Return (x, y) of the center of cell containing provided text 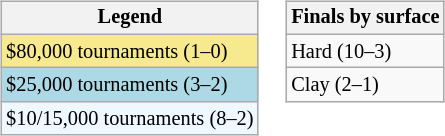
Legend (130, 18)
Finals by surface (365, 18)
$10/15,000 tournaments (8–2) (130, 119)
Hard (10–3) (365, 51)
Clay (2–1) (365, 85)
$80,000 tournaments (1–0) (130, 51)
$25,000 tournaments (3–2) (130, 85)
